Capture the cell that displays the provided text and extract its [X, Y] central coordinate. 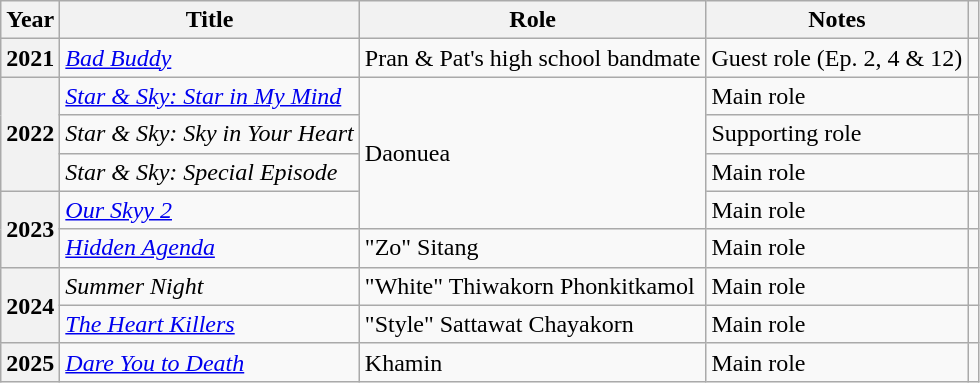
The Heart Killers [210, 324]
2021 [30, 58]
Hidden Agenda [210, 248]
Daonuea [532, 153]
2022 [30, 134]
Star & Sky: Special Episode [210, 172]
2024 [30, 305]
Star & Sky: Sky in Your Heart [210, 134]
Role [532, 20]
Guest role (Ep. 2, 4 & 12) [837, 58]
2023 [30, 229]
Summer Night [210, 286]
"Zo" Sitang [532, 248]
Star & Sky: Star in My Mind [210, 96]
"White" Thiwakorn Phonkitkamol [532, 286]
Title [210, 20]
"Style" Sattawat Chayakorn [532, 324]
Supporting role [837, 134]
Pran & Pat's high school bandmate [532, 58]
2025 [30, 362]
Dare You to Death [210, 362]
Bad Buddy [210, 58]
Notes [837, 20]
Khamin [532, 362]
Year [30, 20]
Our Skyy 2 [210, 210]
